Return (X, Y) of the center of cell containing provided text 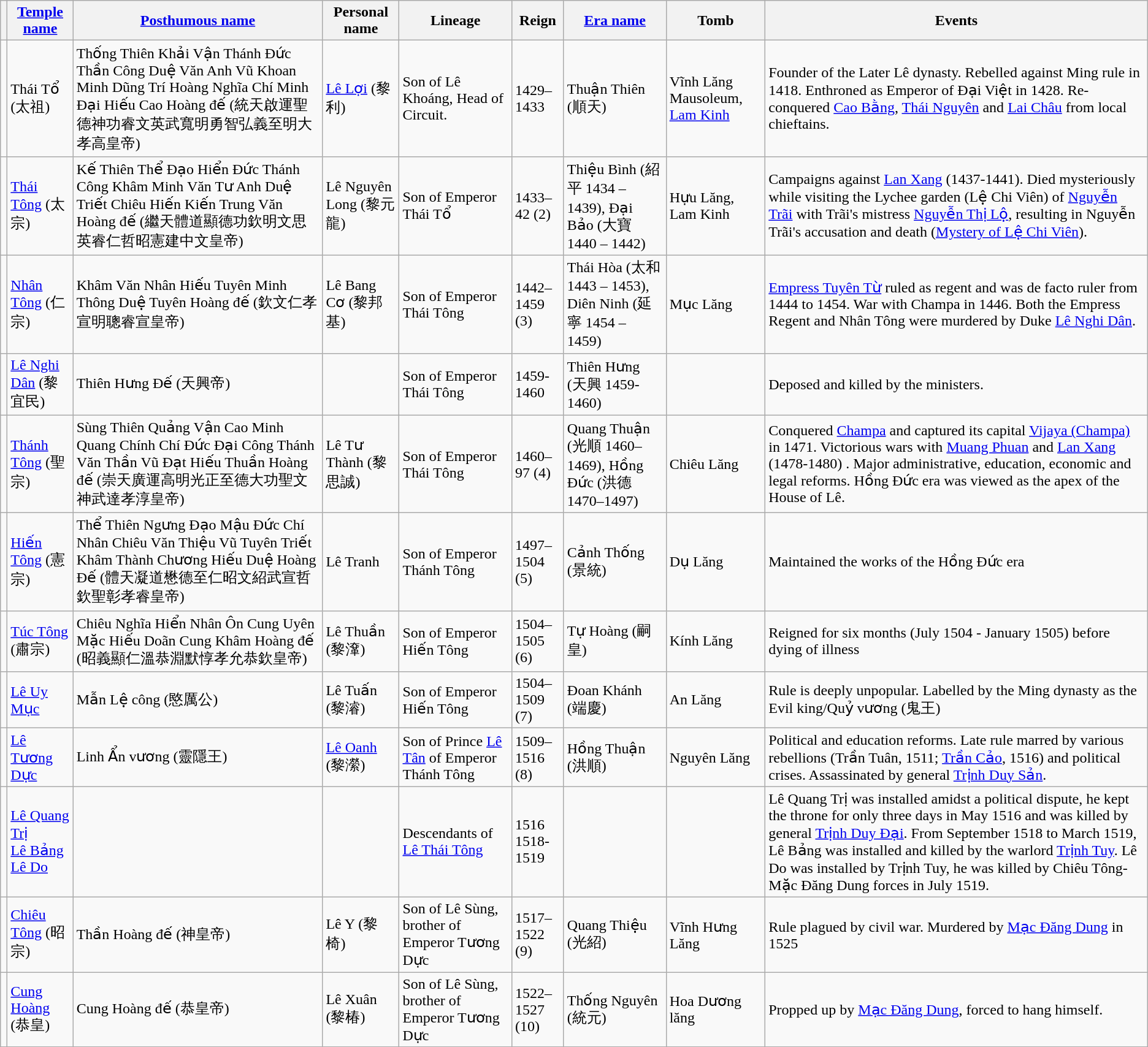
Thiên Hưng Đế (天興帝) (197, 384)
15161518-1519 (537, 842)
Cảnh Thống (景統) (614, 562)
1459-1460 (537, 384)
Thiệu Bình (紹平 1434 – 1439), Đại Bảo (大寶 1440 – 1442) (614, 206)
Lê Uy Mục (40, 700)
Son of Emperor Thánh Tông (456, 562)
1522–1527 (10) (537, 1010)
1442–1459 (3) (537, 304)
Tự Hoàng (嗣皇) (614, 641)
Chiêu Lăng (716, 464)
Posthumous name (197, 21)
Mẫn Lệ công (愍厲公) (197, 700)
Khâm Văn Nhân Hiếu Tuyên Minh Thông Duệ Tuyên Hoàng đế (欽文仁孝宣明聰睿宣皇帝) (197, 304)
1504–1505 (6) (537, 641)
Rule is deeply unpopular. Labelled by the Ming dynasty as the Evil king/Quỷ vương (鬼王) (957, 700)
1429–1433 (537, 99)
Rule plagued by civil war. Murdered by Mạc Đăng Dung in 1525 (957, 934)
Đoan Khánh (端慶) (614, 700)
Lê Y (黎椅) (361, 934)
Thống Thiên Khải Vận Thánh Đức Thần Công Duệ Văn Anh Vũ Khoan Minh Dũng Trí Hoàng Nghĩa Chí Minh Đại Hiếu Cao Hoàng đế (統天啟運聖德神功睿文英武寬明勇智弘義至明大孝高皇帝) (197, 99)
Reign (537, 21)
Son of Emperor Thái Tổ (456, 206)
Lê Tuấn (黎濬) (361, 700)
Hoa Dương lăng (716, 1010)
Lê Tư Thành (黎思誠) (361, 464)
Temple name (40, 21)
Hiến Tông (憲宗) (40, 562)
1460–97 (4) (537, 464)
Lê Oanh (黎瀠) (361, 758)
Propped up by Mạc Đăng Dung, forced to hang himself. (957, 1010)
Lê Bang Cơ (黎邦基) (361, 304)
Thiên Hưng (天興 1459-1460) (614, 384)
1497–1504 (5) (537, 562)
Reigned for six months (July 1504 - January 1505) before dying of illness (957, 641)
1509–1516 (8) (537, 758)
Hồng Thuận (洪順) (614, 758)
Nguyên Lăng (716, 758)
Hựu Lăng, Lam Kinh (716, 206)
1517–1522 (9) (537, 934)
Thần Hoàng đế (神皇帝) (197, 934)
Thánh Tông (聖宗) (40, 464)
Lê Tương Dực (40, 758)
Lê Xuân (黎椿) (361, 1010)
Thái Tổ (太祖) (40, 99)
Lê Quang TrịLê BảngLê Do (40, 842)
Dụ Lăng (716, 562)
Thể Thiên Ngưng Đạo Mậu Đức Chí Nhân Chiêu Văn Thiệu Vũ Tuyên Triết Khâm Thành Chương Hiếu Duệ Hoàng Đế (體天凝道懋德至仁昭文紹武宣哲欽聖彰孝睿皇帝) (197, 562)
Son of Prince Lê Tân of Emperor Thánh Tông (456, 758)
Thuận Thiên (順天) (614, 99)
Tomb (716, 21)
Lineage (456, 21)
1504–1509 (7) (537, 700)
An Lăng (716, 700)
Quang Thuận (光順 1460–1469), Hồng Đức (洪德 1470–1497) (614, 464)
Deposed and killed by the ministers. (957, 384)
Quang Thiệu (光紹) (614, 934)
Linh Ẩn vương (靈隱王) (197, 758)
Kính Lăng (716, 641)
Lê Nguyên Long (黎元龍) (361, 206)
Thái Hòa (太和 1443 – 1453), Diên Ninh (延寧 1454 – 1459) (614, 304)
Maintained the works of the Hồng Đức era (957, 562)
Mục Lăng (716, 304)
Thống Nguyên (統元) (614, 1010)
Túc Tông (肅宗) (40, 641)
Lê Lợi (黎利) (361, 99)
Personal name (361, 21)
Kế Thiên Thể Đạo Hiển Đức Thánh Công Khâm Minh Văn Tư Anh Duệ Triết Chiêu Hiến Kiến Trung Văn Hoàng đế (繼天體道顯德功欽明文思英睿仁哲昭憲建中文皇帝) (197, 206)
Nhân Tông (仁宗) (40, 304)
Thái Tông (太宗) (40, 206)
Lê Thuần (黎㵮) (361, 641)
Events (957, 21)
Chiêu Nghĩa Hiển Nhân Ôn Cung Uyên Mặc Hiếu Doãn Cung Khâm Hoàng đế (昭義顯仁溫恭淵默惇孝允恭欽皇帝) (197, 641)
Cung Hoàng (恭皇) (40, 1010)
Chiêu Tông (昭宗) (40, 934)
Lê Tranh (361, 562)
Vĩnh Hưng Lăng (716, 934)
Lê Nghi Dân (黎宜民) (40, 384)
Vĩnh Lăng Mausoleum, Lam Kinh (716, 99)
Era name (614, 21)
Son of Lê Khoáng, Head of Circuit. (456, 99)
Cung Hoàng đế (恭皇帝) (197, 1010)
Descendants of Lê Thái Tông (456, 842)
Sùng Thiên Quảng Vận Cao Minh Quang Chính Chí Đức Đại Công Thánh Văn Thần Vũ Đạt Hiếu Thuần Hoàng đế (崇天廣運高明光正至德大功聖文神武達孝淳皇帝) (197, 464)
1433–42 (2) (537, 206)
